Identify which cell holds the provided text, then report its [X, Y] central coordinate. 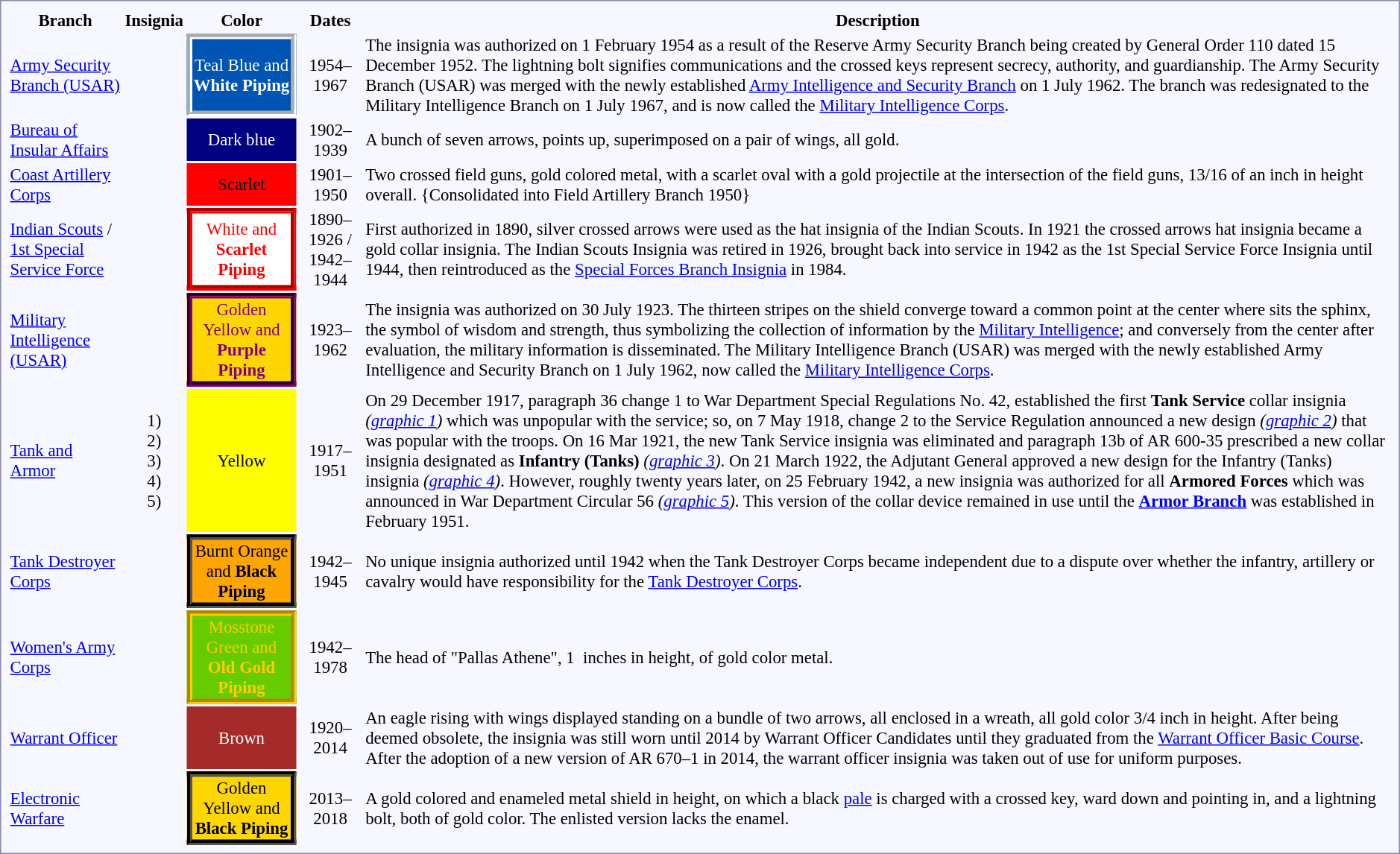
Insignia [154, 20]
Golden Yellow and Black Piping [242, 808]
1942–1978 [329, 657]
Dark blue [242, 140]
1)2)3)4)5) [154, 461]
1890–1926 / 1942–1944 [329, 249]
1901–1950 [329, 185]
1923–1962 [329, 340]
1902–1939 [329, 140]
Coast Artillery Corps [66, 185]
Mosstone Green and Old Gold Piping [242, 657]
Warrant Officer [66, 738]
1920–2014 [329, 738]
Army Security Branch (USAR) [66, 75]
Description [878, 20]
A bunch of seven arrows, points up, superimposed on a pair of wings, all gold. [878, 140]
White and Scarlet Piping [242, 249]
Women's Army Corps [66, 657]
Scarlet [242, 185]
Dates [329, 20]
1917–1951 [329, 461]
Tank Destroyer Corps [66, 571]
2013–2018 [329, 808]
Tank and Armor [66, 461]
Yellow [242, 461]
Electronic Warfare [66, 808]
Indian Scouts / 1st Special Service Force [66, 249]
1942–1945 [329, 571]
Bureau of Insular Affairs [66, 140]
Branch [66, 20]
Color [242, 20]
Teal Blue and White Piping [242, 75]
Golden Yellow and Purple Piping [242, 340]
The head of "Pallas Athene", 1 inches in height, of gold color metal. [878, 657]
Brown [242, 738]
Burnt Orange and Black Piping [242, 571]
Military Intelligence (USAR) [66, 340]
1954–1967 [329, 75]
